Extract the (x, y) coordinate from the center of the cell holding the provided text.  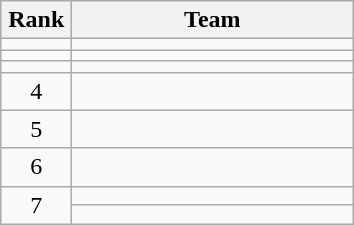
Rank (36, 20)
5 (36, 129)
6 (36, 167)
4 (36, 91)
7 (36, 205)
Team (212, 20)
